Scan for the cell matching the given text and deliver its (X, Y) coordinate at center. 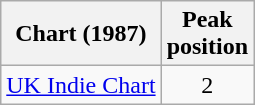
UK Indie Chart (81, 85)
2 (207, 85)
Peakposition (207, 34)
Chart (1987) (81, 34)
